Locate the cell with the specified text and output its [x, y] center coordinate. 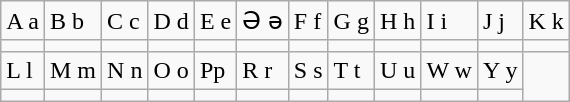
D d [171, 21]
H h [397, 21]
Pp [215, 70]
R r [263, 70]
N n [125, 70]
B b [72, 21]
Ə ə [263, 21]
F f [308, 21]
U u [397, 70]
J j [500, 21]
S s [308, 70]
W w [450, 70]
O o [171, 70]
Y y [500, 70]
T t [351, 70]
L l [23, 70]
G g [351, 21]
E e [215, 21]
K k [546, 21]
A a [23, 21]
C c [125, 21]
M m [72, 70]
I i [450, 21]
